Detect which cell encompasses the target text, then output its [x, y] center coordinate. 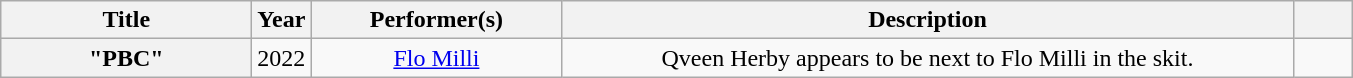
Title [126, 20]
Performer(s) [436, 20]
2022 [282, 58]
Flo Milli [436, 58]
Year [282, 20]
Description [928, 20]
Qveen Herby appears to be next to Flo Milli in the skit. [928, 58]
"PBC" [126, 58]
